Identify which cell holds the provided text, then report its [X, Y] central coordinate. 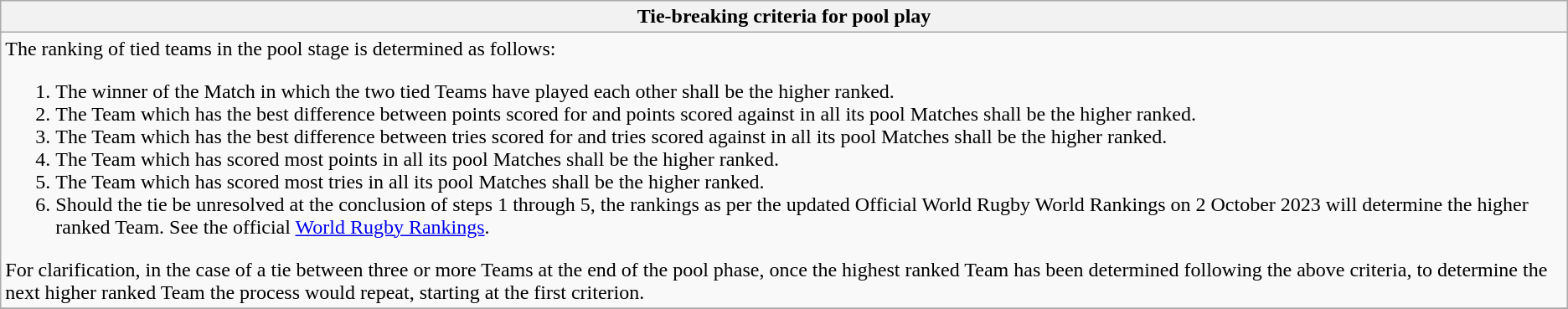
Tie-breaking criteria for pool play [784, 17]
